Identify which cell holds the provided text, then report its [X, Y] central coordinate. 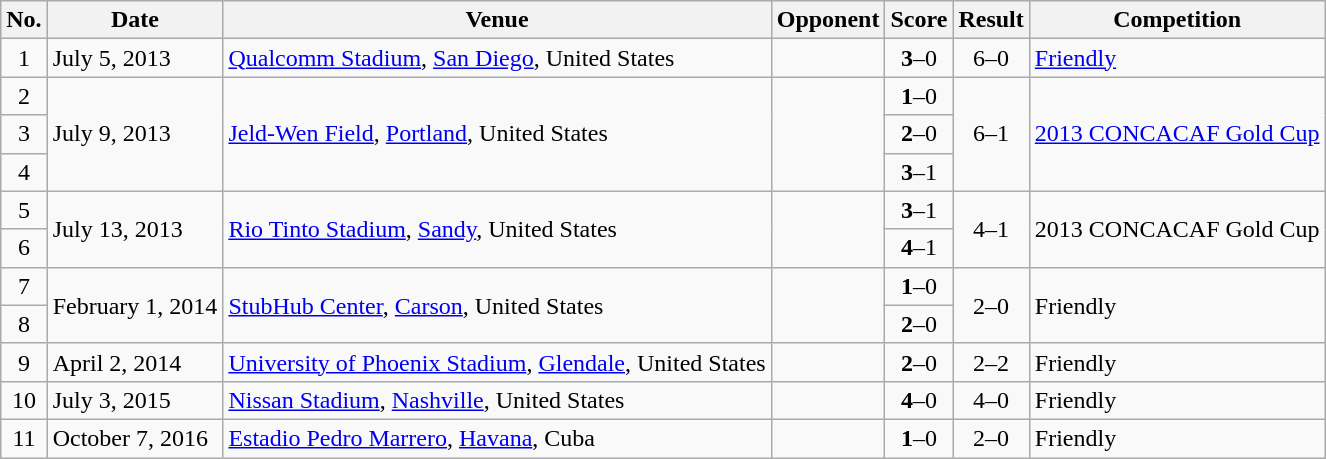
7 [24, 286]
University of Phoenix Stadium, Glendale, United States [497, 362]
July 5, 2013 [135, 58]
6–1 [991, 134]
2 [24, 96]
Venue [497, 20]
Date [135, 20]
11 [24, 438]
October 7, 2016 [135, 438]
5 [24, 210]
Opponent [828, 20]
3–0 [919, 58]
April 2, 2014 [135, 362]
8 [24, 324]
Estadio Pedro Marrero, Havana, Cuba [497, 438]
No. [24, 20]
2–2 [991, 362]
6 [24, 248]
3 [24, 134]
Qualcomm Stadium, San Diego, United States [497, 58]
4 [24, 172]
July 9, 2013 [135, 134]
10 [24, 400]
Competition [1177, 20]
Nissan Stadium, Nashville, United States [497, 400]
6–0 [991, 58]
Score [919, 20]
Result [991, 20]
Jeld-Wen Field, Portland, United States [497, 134]
July 3, 2015 [135, 400]
StubHub Center, Carson, United States [497, 305]
Rio Tinto Stadium, Sandy, United States [497, 229]
July 13, 2013 [135, 229]
9 [24, 362]
February 1, 2014 [135, 305]
1 [24, 58]
